Identify which cell holds the provided text, then report its [X, Y] central coordinate. 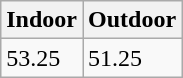
Indoor [42, 20]
Outdoor [132, 20]
51.25 [132, 58]
53.25 [42, 58]
